Capture the cell that displays the provided text and extract its [x, y] central coordinate. 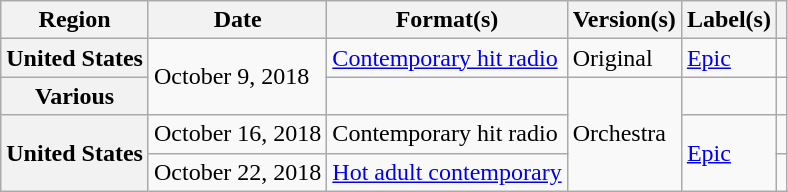
October 9, 2018 [237, 77]
Various [75, 96]
Label(s) [728, 20]
Hot adult contemporary [447, 172]
October 16, 2018 [237, 134]
Region [75, 20]
Format(s) [447, 20]
Orchestra [624, 134]
Date [237, 20]
Version(s) [624, 20]
Original [624, 58]
October 22, 2018 [237, 172]
